Scan for the cell matching the given text and deliver its [x, y] coordinate at center. 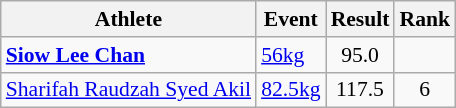
Athlete [128, 19]
Siow Lee Chan [128, 55]
6 [424, 90]
Result [360, 19]
56kg [290, 55]
117.5 [360, 90]
Event [290, 19]
95.0 [360, 55]
Sharifah Raudzah Syed Akil [128, 90]
Rank [424, 19]
82.5kg [290, 90]
